Capture the cell that displays the provided text and extract its (X, Y) central coordinate. 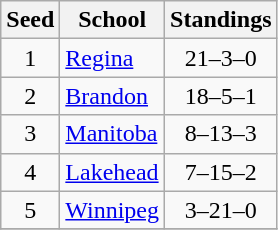
3–21–0 (221, 210)
School (112, 20)
3 (30, 134)
21–3–0 (221, 58)
Winnipeg (112, 210)
Regina (112, 58)
2 (30, 96)
4 (30, 172)
5 (30, 210)
7–15–2 (221, 172)
Manitoba (112, 134)
Standings (221, 20)
1 (30, 58)
Seed (30, 20)
8–13–3 (221, 134)
18–5–1 (221, 96)
Brandon (112, 96)
Lakehead (112, 172)
